Capture the cell that displays the provided text and extract its [X, Y] central coordinate. 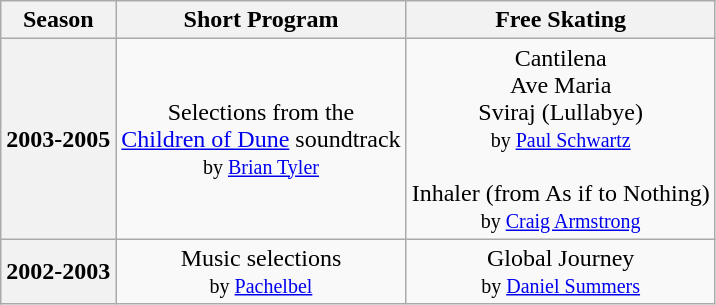
Short Program [261, 20]
2002-2003 [58, 272]
Cantilena Ave Maria Sviraj (Lullabye) by Paul Schwartz Inhaler (from As if to Nothing) by Craig Armstrong [560, 139]
Season [58, 20]
Music selections by Pachelbel [261, 272]
2003-2005 [58, 139]
Selections from the Children of Dune soundtrack by Brian Tyler [261, 139]
Global Journey by Daniel Summers [560, 272]
Free Skating [560, 20]
